Provide the (x, y) coordinate of the cell's center where the given text is located.  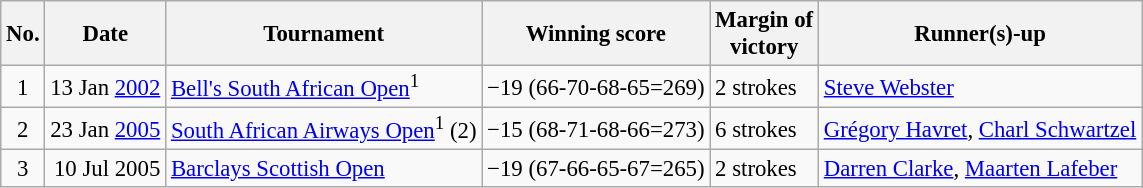
No. (23, 34)
Steve Webster (980, 87)
13 Jan 2002 (106, 87)
6 strokes (764, 129)
Runner(s)-up (980, 34)
23 Jan 2005 (106, 129)
Tournament (324, 34)
−19 (66-70-68-65=269) (596, 87)
2 (23, 129)
−19 (67-66-65-67=265) (596, 169)
10 Jul 2005 (106, 169)
South African Airways Open1 (2) (324, 129)
Bell's South African Open1 (324, 87)
3 (23, 169)
−15 (68-71-68-66=273) (596, 129)
Grégory Havret, Charl Schwartzel (980, 129)
Date (106, 34)
Winning score (596, 34)
1 (23, 87)
Darren Clarke, Maarten Lafeber (980, 169)
Barclays Scottish Open (324, 169)
Margin ofvictory (764, 34)
